Determine the [X, Y] coordinate at the center of the cell enclosing the given text.  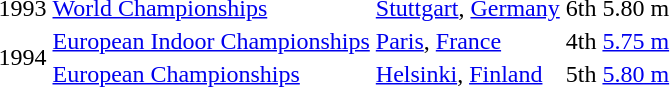
4th [581, 41]
European Indoor Championships [211, 41]
Paris, France [468, 41]
